Scan for the cell matching the given text and deliver its (X, Y) coordinate at center. 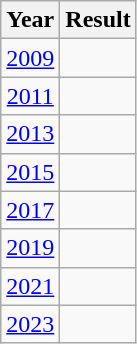
2013 (30, 134)
2009 (30, 58)
2019 (30, 248)
2015 (30, 172)
2021 (30, 286)
2011 (30, 96)
Result (98, 20)
Year (30, 20)
2023 (30, 324)
2017 (30, 210)
